Scan for the cell matching the given text and deliver its [X, Y] coordinate at center. 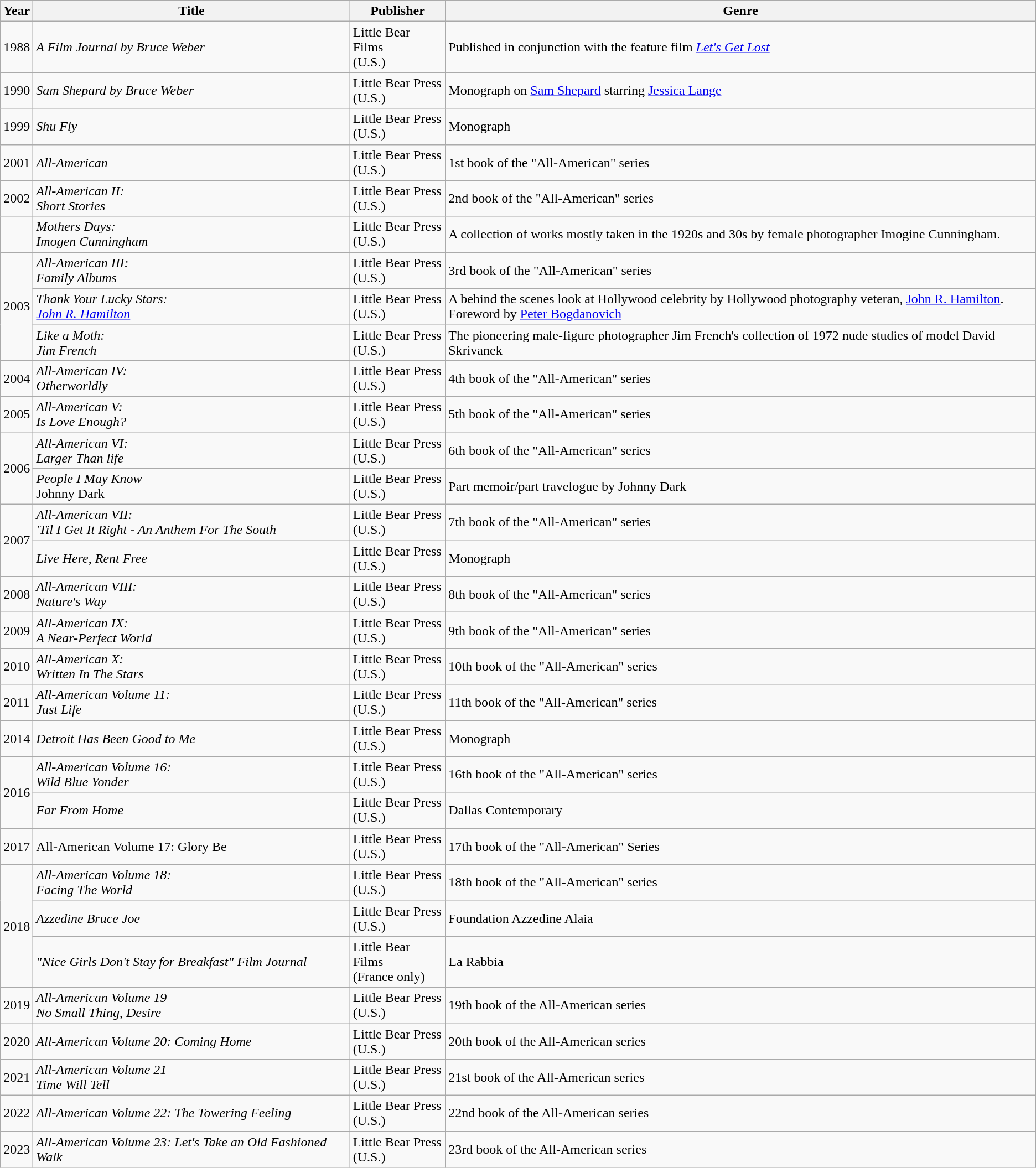
2001 [17, 163]
All-American Volume 16:Wild Blue Yonder [191, 775]
All-American IV:Otherworldly [191, 378]
2011 [17, 703]
All-American [191, 163]
All-American Volume 21Time Will Tell [191, 1078]
All-American Volume 22: The Towering Feeling [191, 1113]
All-American VI:Larger Than life [191, 450]
Monograph on Sam Shepard starring Jessica Lange [740, 91]
The pioneering male-figure photographer Jim French's collection of 1972 nude studies of model David Skrivanek [740, 342]
All-American VII:'Til I Get It Right - An Anthem For The South [191, 522]
A Film Journal by Bruce Weber [191, 47]
2020 [17, 1041]
17th book of the "All-American" Series [740, 847]
All-American Volume 19No Small Thing, Desire [191, 1005]
10th book of the "All-American" series [740, 666]
Detroit Has Been Good to Me [191, 738]
2017 [17, 847]
19th book of the All-American series [740, 1005]
2010 [17, 666]
All-American Volume 20: Coming Home [191, 1041]
All-American Volume 18:Facing The World [191, 882]
2023 [17, 1150]
All-American IX:A Near-Perfect World [191, 631]
23rd book of the All-American series [740, 1150]
2002 [17, 198]
7th book of the "All-American" series [740, 522]
11th book of the "All-American" series [740, 703]
All-American Volume 23: Let's Take an Old Fashioned Walk [191, 1150]
All-American Volume 11:Just Life [191, 703]
Foundation Azzedine Alaia [740, 918]
People I May KnowJohnny Dark [191, 487]
21st book of the All-American series [740, 1078]
All-American X:Written In The Stars [191, 666]
20th book of the All-American series [740, 1041]
Azzedine Bruce Joe [191, 918]
Dallas Contemporary [740, 810]
Mothers Days:Imogen Cunningham [191, 235]
All-American II:Short Stories [191, 198]
9th book of the "All-American" series [740, 631]
Publisher [397, 11]
2019 [17, 1005]
All-American VIII:Nature's Way [191, 594]
"Nice Girls Don't Stay for Breakfast" Film Journal [191, 962]
La Rabbia [740, 962]
Sam Shepard by Bruce Weber [191, 91]
16th book of the "All-American" series [740, 775]
All-American III:Family Albums [191, 270]
2008 [17, 594]
Genre [740, 11]
Published in conjunction with the feature film Let's Get Lost [740, 47]
Like a Moth:Jim French [191, 342]
Shu Fly [191, 126]
All-American V:Is Love Enough? [191, 414]
3rd book of the "All-American" series [740, 270]
2003 [17, 307]
2022 [17, 1113]
1999 [17, 126]
2009 [17, 631]
2004 [17, 378]
6th book of the "All-American" series [740, 450]
2016 [17, 792]
2021 [17, 1078]
1990 [17, 91]
22nd book of the All-American series [740, 1113]
2006 [17, 469]
All-American Volume 17: Glory Be [191, 847]
18th book of the "All-American" series [740, 882]
2007 [17, 541]
Live Here, Rent Free [191, 559]
Year [17, 11]
2014 [17, 738]
Little Bear Films (U.S.) [397, 47]
2018 [17, 926]
Thank Your Lucky Stars: John R. Hamilton [191, 307]
A collection of works mostly taken in the 1920s and 30s by female photographer Imogine Cunningham. [740, 235]
2005 [17, 414]
1st book of the "All-American" series [740, 163]
1988 [17, 47]
8th book of the "All-American" series [740, 594]
5th book of the "All-American" series [740, 414]
Part memoir/part travelogue by Johnny Dark [740, 487]
Title [191, 11]
Far From Home [191, 810]
2nd book of the "All-American" series [740, 198]
4th book of the "All-American" series [740, 378]
A behind the scenes look at Hollywood celebrity by Hollywood photography veteran, John R. Hamilton.Foreword by Peter Bogdanovich [740, 307]
Little Bear Films (France only) [397, 962]
